Determine the (X, Y) coordinate at the center of the cell enclosing the given text.  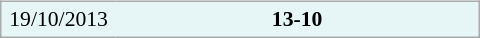
13-10 (296, 19)
19/10/2013 (58, 19)
